Detect which cell encompasses the target text, then output its (x, y) center coordinate. 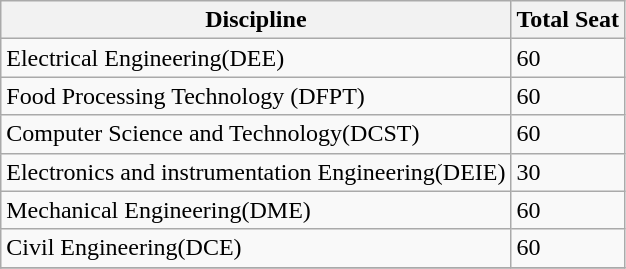
Discipline (256, 20)
Computer Science and Technology(DCST) (256, 134)
Food Processing Technology (DFPT) (256, 96)
Electronics and instrumentation Engineering(DEIE) (256, 172)
Total Seat (568, 20)
Electrical Engineering(DEE) (256, 58)
Mechanical Engineering(DME) (256, 210)
30 (568, 172)
Civil Engineering(DCE) (256, 248)
